From the cell containing the given text, extract its center point as [x, y] coordinate. 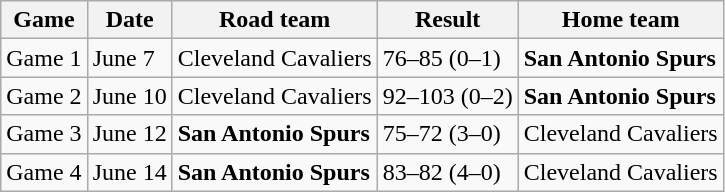
Result [448, 20]
Game 1 [44, 58]
June 7 [130, 58]
Road team [274, 20]
Game 2 [44, 96]
75–72 (3–0) [448, 134]
Date [130, 20]
Game 4 [44, 172]
76–85 (0–1) [448, 58]
92–103 (0–2) [448, 96]
June 14 [130, 172]
Game [44, 20]
Home team [620, 20]
June 12 [130, 134]
83–82 (4–0) [448, 172]
June 10 [130, 96]
Game 3 [44, 134]
